From the cell containing the given text, extract its center point as [X, Y] coordinate. 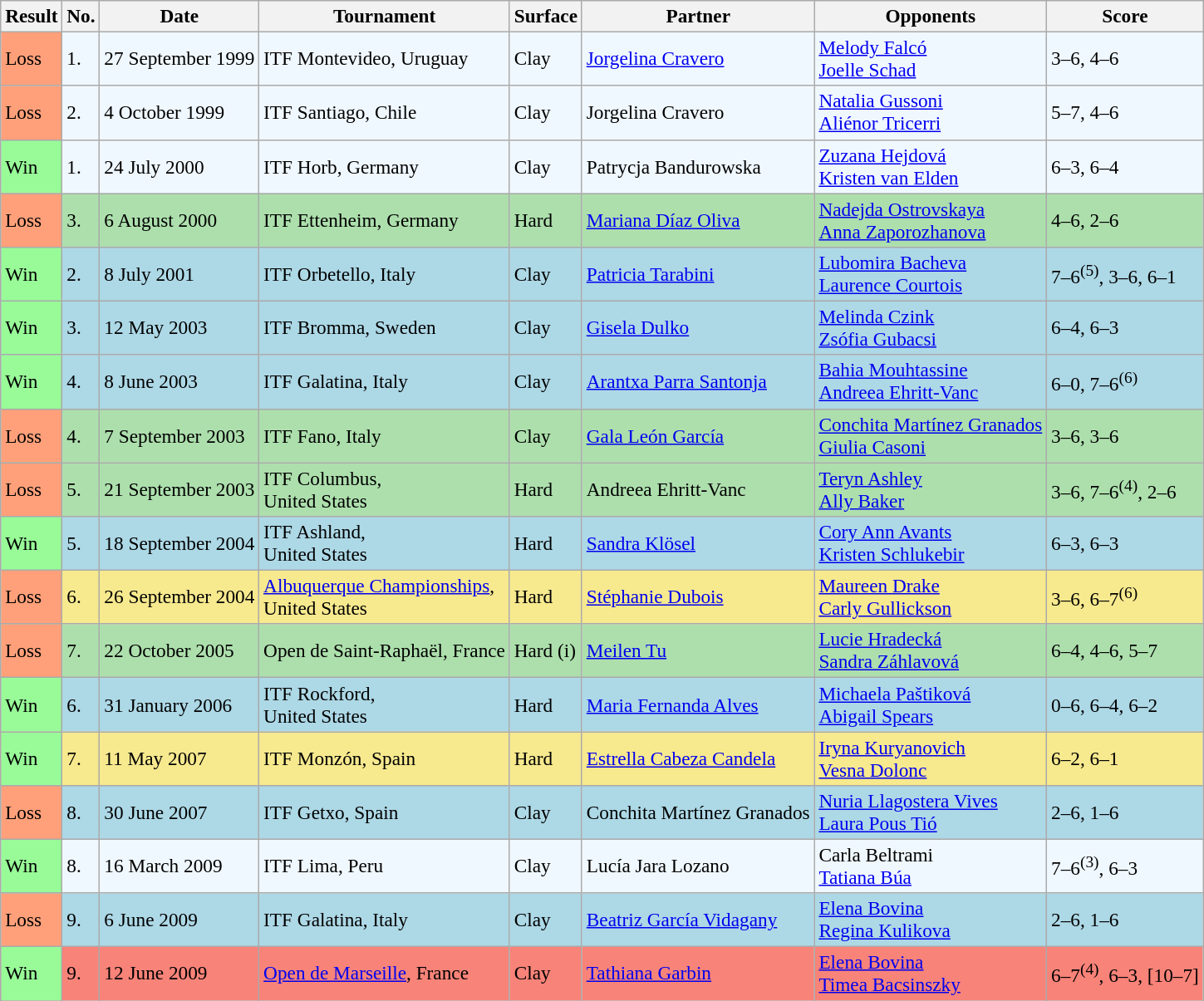
Sandra Klösel [698, 543]
Date [179, 16]
Melinda Czink Zsófia Gubacsi [931, 327]
ITF Ashland, United States [385, 543]
ITF Columbus, United States [385, 488]
Mariana Díaz Oliva [698, 219]
Cory Ann Avants Kristen Schlukebir [931, 543]
Conchita Martínez Granados [698, 812]
Nadejda Ostrovskaya Anna Zaporozhanova [931, 219]
4–6, 2–6 [1125, 219]
Meilen Tu [698, 651]
3–6, 6–7(6) [1125, 596]
6–3, 6–3 [1125, 543]
26 September 2004 [179, 596]
30 June 2007 [179, 812]
Gisela Dulko [698, 327]
Tournament [385, 16]
Gala León García [698, 435]
No. [81, 16]
Elena Bovina Timea Bacsinszky [931, 974]
Natalia Gussoni Aliénor Tricerri [931, 113]
ITF Lima, Peru [385, 866]
ITF Getxo, Spain [385, 812]
6–4, 4–6, 5–7 [1125, 651]
8 July 2001 [179, 274]
Lubomira Bacheva Laurence Courtois [931, 274]
Tathiana Garbin [698, 974]
Score [1125, 16]
0–6, 6–4, 6–2 [1125, 704]
5–7, 4–6 [1125, 113]
21 September 2003 [179, 488]
ITF Rockford, United States [385, 704]
12 May 2003 [179, 327]
ITF Bromma, Sweden [385, 327]
ITF Santiago, Chile [385, 113]
Open de Saint-Raphaël, France [385, 651]
18 September 2004 [179, 543]
Lucie Hradecká Sandra Záhlavová [931, 651]
3–6, 4–6 [1125, 58]
3–6, 3–6 [1125, 435]
6–0, 7–6(6) [1125, 382]
22 October 2005 [179, 651]
Iryna Kuryanovich Vesna Dolonc [931, 758]
Beatriz García Vidagany [698, 920]
7–6(5), 3–6, 6–1 [1125, 274]
11 May 2007 [179, 758]
ITF Orbetello, Italy [385, 274]
Bahia Mouhtassine Andreea Ehritt-Vanc [931, 382]
6 August 2000 [179, 219]
7 September 2003 [179, 435]
6–3, 6–4 [1125, 166]
ITF Ettenheim, Germany [385, 219]
Partner [698, 16]
ITF Monzón, Spain [385, 758]
Patricia Tarabini [698, 274]
Carla Beltrami Tatiana Búa [931, 866]
Opponents [931, 16]
Nuria Llagostera Vives Laura Pous Tió [931, 812]
Open de Marseille, France [385, 974]
27 September 1999 [179, 58]
7–6(3), 6–3 [1125, 866]
Estrella Cabeza Candela [698, 758]
ITF Fano, Italy [385, 435]
6–4, 6–3 [1125, 327]
Hard (i) [545, 651]
Maureen Drake Carly Gullickson [931, 596]
Elena Bovina Regina Kulikova [931, 920]
31 January 2006 [179, 704]
Michaela Paštiková Abigail Spears [931, 704]
Result [32, 16]
ITF Horb, Germany [385, 166]
Conchita Martínez Granados Giulia Casoni [931, 435]
Lucía Jara Lozano [698, 866]
6–2, 6–1 [1125, 758]
Surface [545, 16]
Stéphanie Dubois [698, 596]
8 June 2003 [179, 382]
Albuquerque Championships, United States [385, 596]
24 July 2000 [179, 166]
Arantxa Parra Santonja [698, 382]
12 June 2009 [179, 974]
Melody Falcó Joelle Schad [931, 58]
Andreea Ehritt-Vanc [698, 488]
Zuzana Hejdová Kristen van Elden [931, 166]
ITF Montevideo, Uruguay [385, 58]
4 October 1999 [179, 113]
6 June 2009 [179, 920]
3–6, 7–6(4), 2–6 [1125, 488]
6–7(4), 6–3, [10–7] [1125, 974]
Teryn Ashley Ally Baker [931, 488]
Maria Fernanda Alves [698, 704]
16 March 2009 [179, 866]
Patrycja Bandurowska [698, 166]
